Capture the cell that displays the provided text and extract its [x, y] central coordinate. 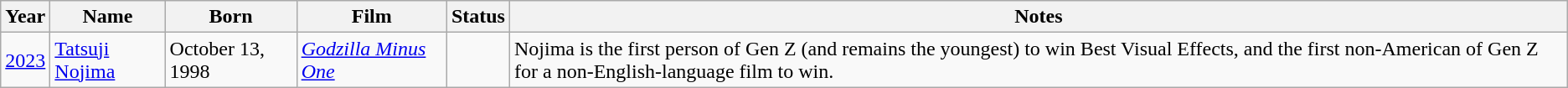
Name [107, 17]
2023 [25, 60]
Film [372, 17]
Status [477, 17]
October 13, 1998 [231, 60]
Godzilla Minus One [372, 60]
Tatsuji Nojima [107, 60]
Born [231, 17]
Notes [1039, 17]
Year [25, 17]
